From the cell containing the given text, extract its center point as (X, Y) coordinate. 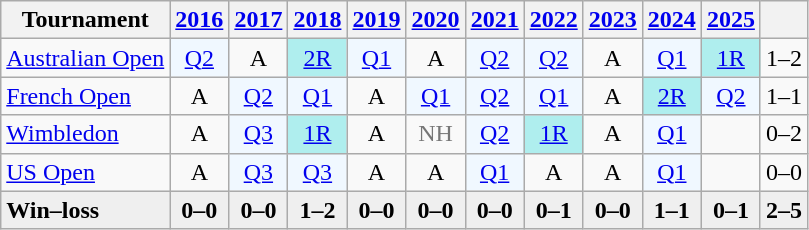
2020 (436, 20)
2016 (200, 20)
2024 (672, 20)
Tournament (86, 20)
2017 (258, 20)
2023 (612, 20)
Win–loss (86, 210)
US Open (86, 172)
0–2 (784, 134)
2022 (554, 20)
Wimbledon (86, 134)
French Open (86, 96)
2–5 (784, 210)
2021 (494, 20)
NH (436, 134)
2025 (730, 20)
Australian Open (86, 58)
2019 (376, 20)
2018 (318, 20)
